Find where the given text appears and provide that cell's center as (x, y) coordinate. 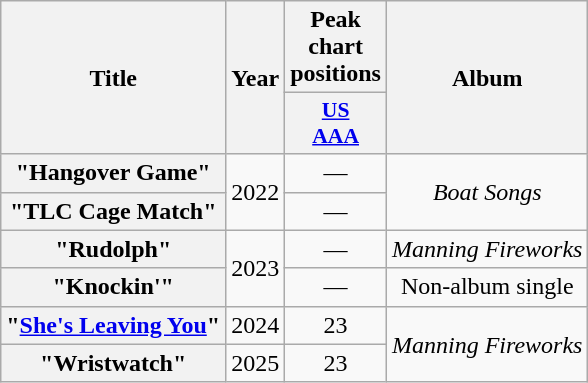
USAAA (336, 124)
"Rudolph" (114, 249)
"She's Leaving You" (114, 325)
Year (256, 78)
2025 (256, 363)
Peak chart positions (336, 47)
Boat Songs (486, 192)
Title (114, 78)
"TLC Cage Match" (114, 211)
2023 (256, 268)
Album (486, 78)
Non-album single (486, 287)
"Knockin'" (114, 287)
"Wristwatch" (114, 363)
2024 (256, 325)
"Hangover Game" (114, 173)
2022 (256, 192)
